Return the (X, Y) coordinate for the center point of the cell that contains the specified text.  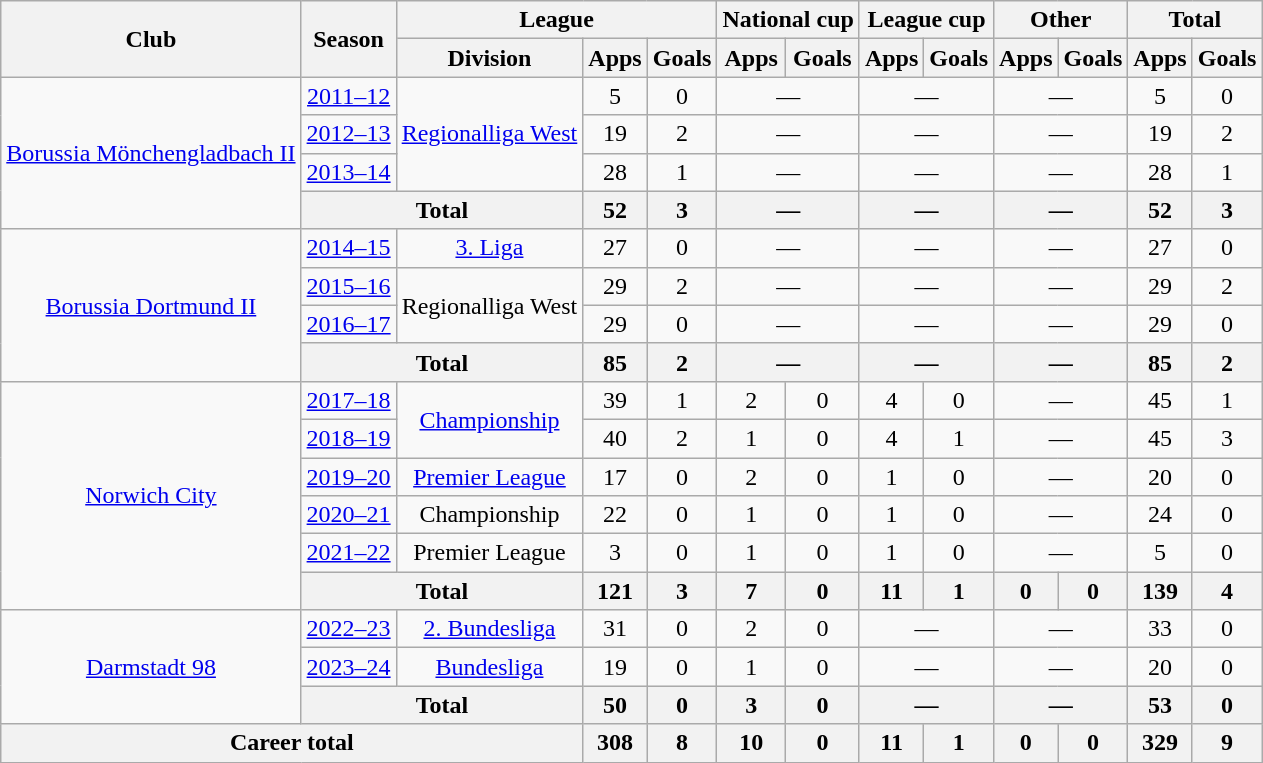
8 (682, 743)
2021–22 (348, 553)
139 (1160, 591)
40 (615, 438)
121 (615, 591)
Other (1061, 20)
2014–15 (348, 248)
329 (1160, 743)
Borussia Mönchengladbach II (151, 153)
2022–23 (348, 629)
2016–17 (348, 324)
2017–18 (348, 400)
33 (1160, 629)
10 (751, 743)
2011–12 (348, 96)
League (556, 20)
9 (1227, 743)
3. Liga (490, 248)
308 (615, 743)
Season (348, 39)
22 (615, 515)
31 (615, 629)
Bundesliga (490, 667)
53 (1160, 705)
2023–24 (348, 667)
Club (151, 39)
National cup (788, 20)
50 (615, 705)
Borussia Dortmund II (151, 305)
Darmstadt 98 (151, 667)
2013–14 (348, 172)
2. Bundesliga (490, 629)
2019–20 (348, 477)
39 (615, 400)
2012–13 (348, 134)
2020–21 (348, 515)
2015–16 (348, 286)
7 (751, 591)
Career total (292, 743)
League cup (926, 20)
Division (490, 58)
Norwich City (151, 495)
17 (615, 477)
2018–19 (348, 438)
24 (1160, 515)
